Return [x, y] of the center of cell containing provided text 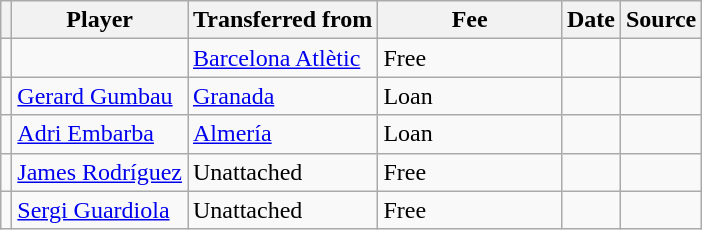
Fee [470, 20]
Sergi Guardiola [100, 210]
Player [100, 20]
Source [660, 20]
Date [590, 20]
Barcelona Atlètic [283, 58]
Gerard Gumbau [100, 96]
Adri Embarba [100, 134]
Almería [283, 134]
Granada [283, 96]
Transferred from [283, 20]
James Rodríguez [100, 172]
